Scan for the cell matching the given text and deliver its [X, Y] coordinate at center. 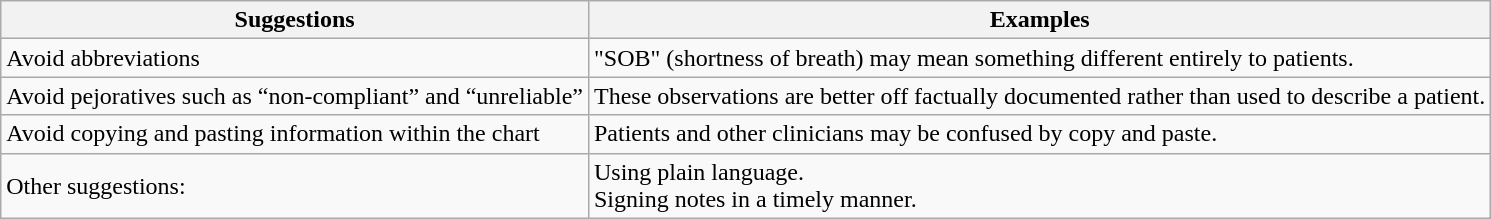
Using plain language.Signing notes in a timely manner. [1039, 186]
Examples [1039, 20]
Avoid abbreviations [295, 58]
Patients and other clinicians may be confused by copy and paste. [1039, 134]
These observations are better off factually documented rather than used to describe a patient. [1039, 96]
Suggestions [295, 20]
Avoid pejoratives such as “non-compliant” and “unreliable” [295, 96]
Avoid copying and pasting information within the chart [295, 134]
"SOB" (shortness of breath) may mean something different entirely to patients. [1039, 58]
Other suggestions: [295, 186]
